Return (X, Y) of the center of cell containing provided text 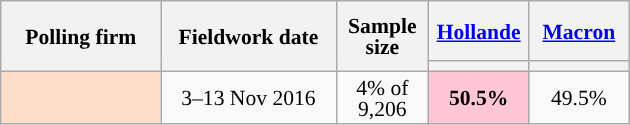
Macron (579, 31)
49.5% (579, 97)
Samplesize (382, 36)
50.5% (479, 97)
Hollande (479, 31)
Polling firm (81, 36)
4% of 9,206 (382, 97)
Fieldwork date (248, 36)
3–13 Nov 2016 (248, 97)
